For the text-containing cell, return its midpoint in (x, y) coordinate format. 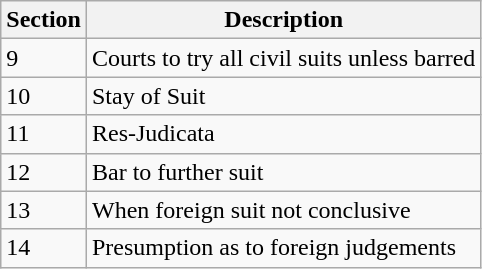
Presumption as to foreign judgements (283, 248)
Courts to try all civil suits unless barred (283, 58)
10 (44, 96)
Bar to further suit (283, 172)
13 (44, 210)
11 (44, 134)
Section (44, 20)
Stay of Suit (283, 96)
9 (44, 58)
Res-Judicata (283, 134)
12 (44, 172)
When foreign suit not conclusive (283, 210)
Description (283, 20)
14 (44, 248)
